Search for the cell housing the specified text and yield its [x, y] center coordinate. 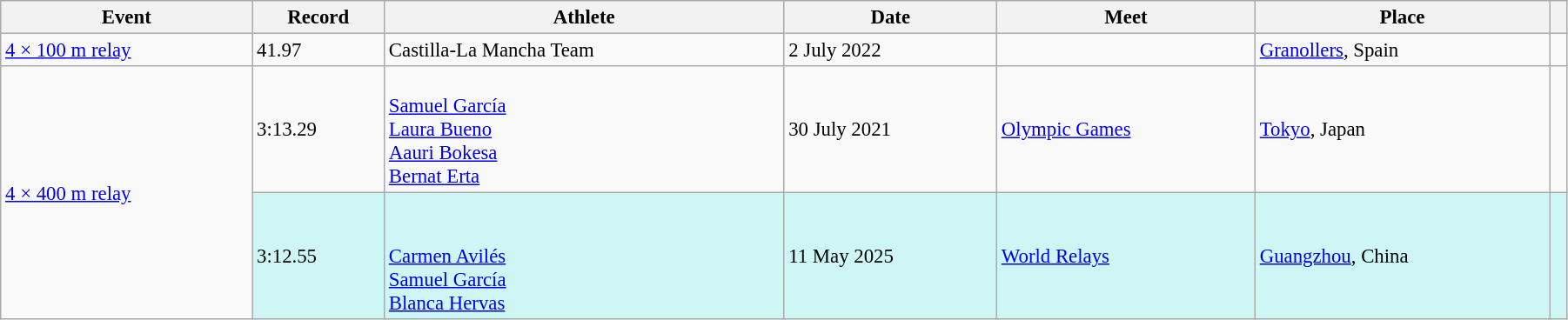
Granollers, Spain [1402, 50]
3:12.55 [318, 257]
Tokyo, Japan [1402, 130]
Carmen AvilésSamuel GarcíaBlanca Hervas [585, 257]
Date [891, 17]
World Relays [1126, 257]
Event [127, 17]
11 May 2025 [891, 257]
Samuel GarcíaLaura BuenoAauri BokesaBernat Erta [585, 130]
30 July 2021 [891, 130]
Athlete [585, 17]
Meet [1126, 17]
Castilla-La Mancha Team [585, 50]
41.97 [318, 50]
2 July 2022 [891, 50]
4 × 400 m relay [127, 193]
4 × 100 m relay [127, 50]
Olympic Games [1126, 130]
Place [1402, 17]
Guangzhou, China [1402, 257]
Record [318, 17]
3:13.29 [318, 130]
